Detect which cell encompasses the target text, then output its [X, Y] center coordinate. 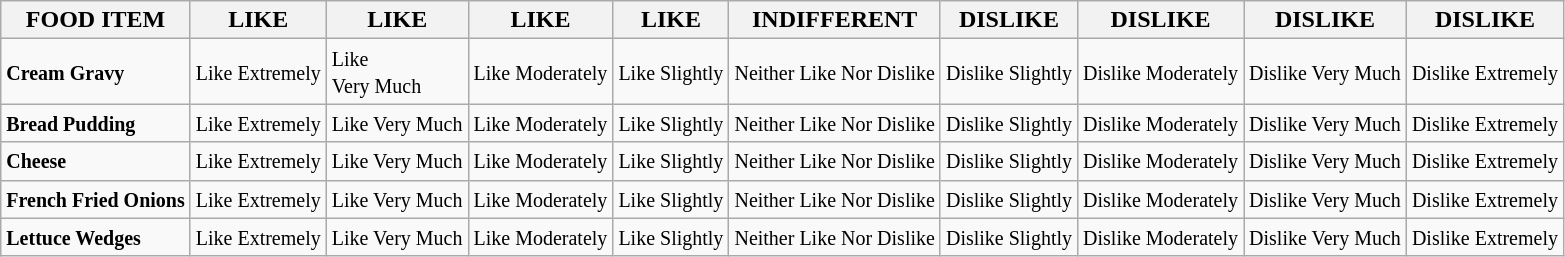
French Fried Onions [96, 199]
INDIFFERENT [835, 20]
Bread Pudding [96, 123]
LikeVery Much [397, 72]
FOOD ITEM [96, 20]
Cheese [96, 161]
Lettuce Wedges [96, 237]
Cream Gravy [96, 72]
